Capture the cell that displays the provided text and extract its [x, y] central coordinate. 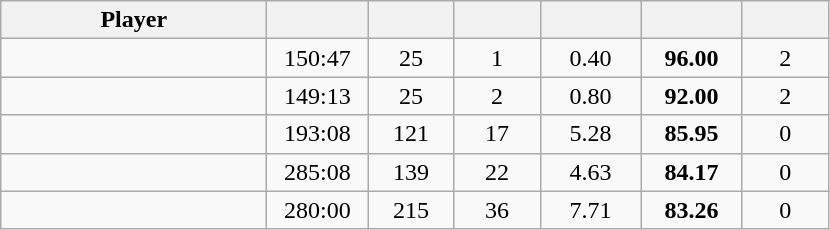
96.00 [692, 58]
5.28 [590, 134]
285:08 [318, 172]
83.26 [692, 210]
22 [497, 172]
121 [411, 134]
7.71 [590, 210]
1 [497, 58]
85.95 [692, 134]
150:47 [318, 58]
193:08 [318, 134]
Player [134, 20]
36 [497, 210]
17 [497, 134]
280:00 [318, 210]
0.80 [590, 96]
84.17 [692, 172]
215 [411, 210]
149:13 [318, 96]
0.40 [590, 58]
139 [411, 172]
4.63 [590, 172]
92.00 [692, 96]
